Detect which cell encompasses the target text, then output its (X, Y) center coordinate. 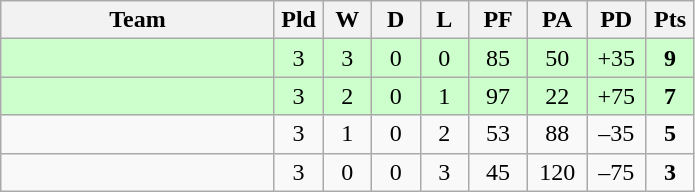
L (444, 20)
+75 (616, 96)
88 (558, 134)
Pts (670, 20)
5 (670, 134)
PF (498, 20)
Pld (298, 20)
53 (498, 134)
9 (670, 58)
97 (498, 96)
–35 (616, 134)
W (348, 20)
45 (498, 172)
85 (498, 58)
PD (616, 20)
50 (558, 58)
PA (558, 20)
22 (558, 96)
D (396, 20)
7 (670, 96)
Team (138, 20)
120 (558, 172)
+35 (616, 58)
–75 (616, 172)
